Pinpoint the cell where the given text exists, returning its [X, Y] midpoint coordinate. 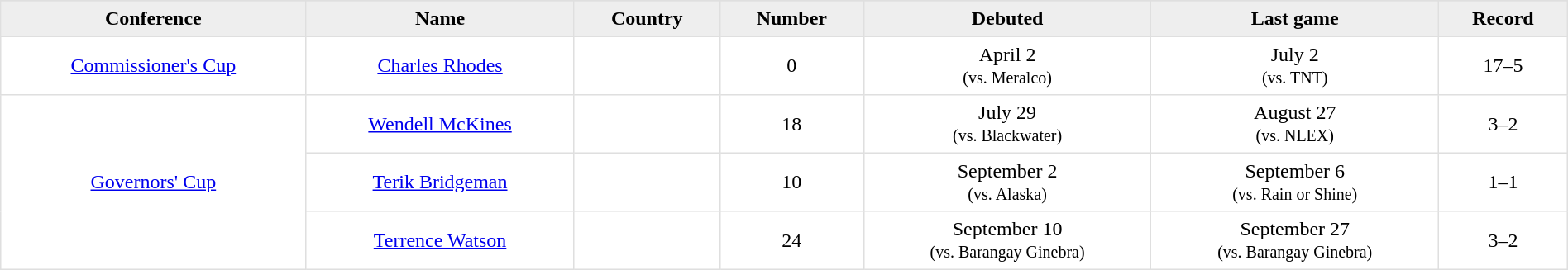
17–5 [1503, 65]
August 27(vs. NLEX) [1295, 124]
Name [440, 19]
Charles Rhodes [440, 65]
Conference [154, 19]
Last game [1295, 19]
24 [791, 240]
Country [647, 19]
Terrence Watson [440, 240]
Debuted [1007, 19]
September 6(vs. Rain or Shine) [1295, 182]
September 27(vs. Barangay Ginebra) [1295, 240]
Wendell McKines [440, 124]
July 29(vs. Blackwater) [1007, 124]
Commissioner's Cup [154, 65]
September 2(vs. Alaska) [1007, 182]
1–1 [1503, 182]
10 [791, 182]
September 10(vs. Barangay Ginebra) [1007, 240]
18 [791, 124]
April 2(vs. Meralco) [1007, 65]
July 2(vs. TNT) [1295, 65]
Number [791, 19]
Governors' Cup [154, 182]
Terik Bridgeman [440, 182]
Record [1503, 19]
0 [791, 65]
